Extract the [x, y] coordinate from the center of the cell holding the provided text.  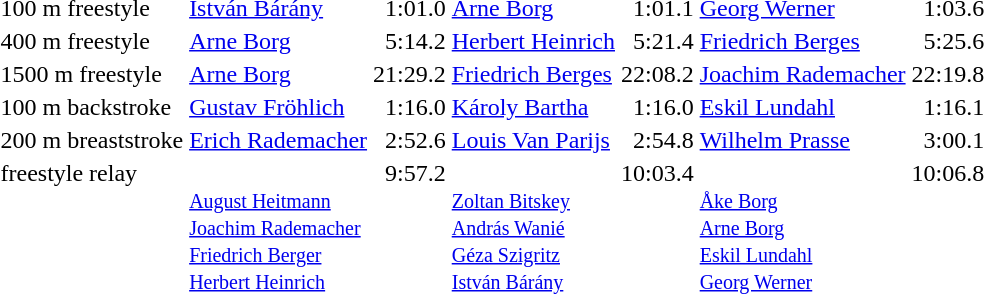
22:08.2 [657, 74]
2:54.8 [657, 140]
Wilhelm Prasse [802, 140]
2:52.6 [410, 140]
5:21.4 [657, 41]
21:29.2 [410, 74]
Erich Rademacher [278, 140]
5:14.2 [410, 41]
Eskil Lundahl [802, 107]
Gustav Fröhlich [278, 107]
Herbert Heinrich [533, 41]
Louis Van Parijs [533, 140]
Joachim Rademacher [802, 74]
Károly Bartha [533, 107]
